Output the [x, y] coordinate of the center of the cell containing the given text.  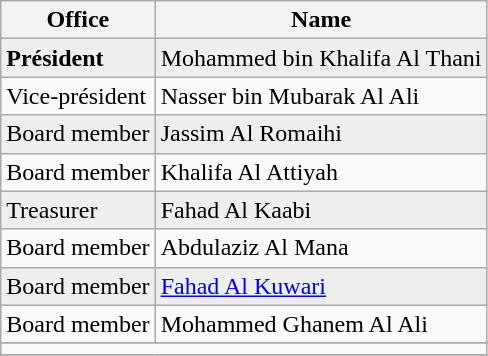
Khalifa Al Attiyah [321, 172]
Fahad Al Kaabi [321, 210]
Mohammed Ghanem Al Ali [321, 324]
Nasser bin Mubarak Al Ali [321, 96]
Abdulaziz Al Mana [321, 248]
Fahad Al Kuwari [321, 286]
Vice-président [78, 96]
Office [78, 20]
Name [321, 20]
Mohammed bin Khalifa Al Thani [321, 58]
Treasurer [78, 210]
Jassim Al Romaihi [321, 134]
Président [78, 58]
